Detect which cell encompasses the target text, then output its (x, y) center coordinate. 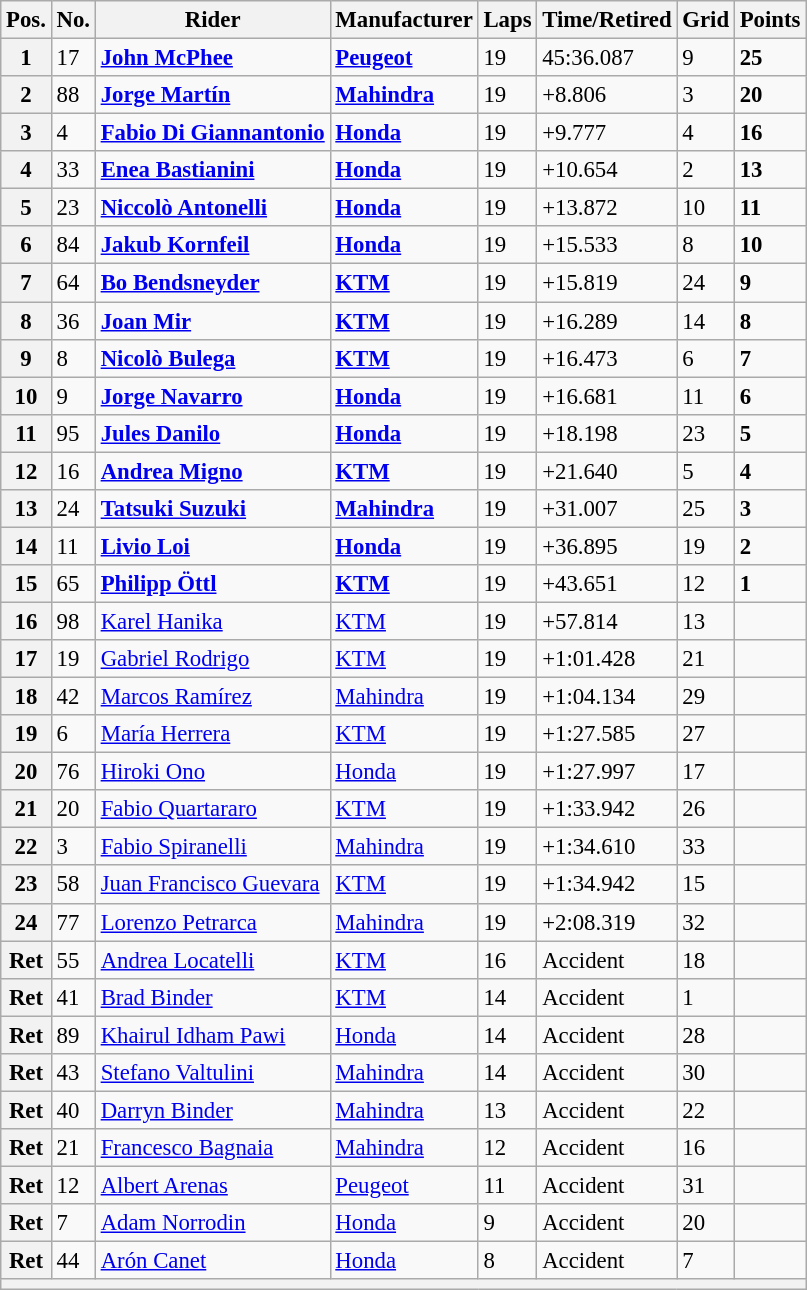
77 (73, 922)
+16.473 (607, 358)
84 (73, 245)
Jakub Kornfeil (212, 245)
Juan Francisco Guevara (212, 885)
Time/Retired (607, 20)
+16.681 (607, 396)
29 (706, 697)
Tatsuki Suzuki (212, 509)
+21.640 (607, 471)
42 (73, 697)
Hiroki Ono (212, 772)
+1:04.134 (607, 697)
41 (73, 997)
26 (706, 809)
40 (73, 1110)
Darryn Binder (212, 1110)
Joan Mir (212, 321)
Laps (508, 20)
Jorge Martín (212, 95)
+18.198 (607, 433)
+43.651 (607, 584)
+9.777 (607, 133)
Karel Hanika (212, 621)
+1:01.428 (607, 659)
María Herrera (212, 734)
Adam Norrodin (212, 1223)
+57.814 (607, 621)
65 (73, 584)
Gabriel Rodrigo (212, 659)
Pos. (26, 20)
Andrea Locatelli (212, 960)
58 (73, 885)
No. (73, 20)
Enea Bastianini (212, 170)
Lorenzo Petrarca (212, 922)
John McPhee (212, 58)
Marcos Ramírez (212, 697)
Rider (212, 20)
+8.806 (607, 95)
36 (73, 321)
+36.895 (607, 546)
Nicolò Bulega (212, 358)
Brad Binder (212, 997)
Jules Danilo (212, 433)
Manufacturer (404, 20)
95 (73, 433)
+13.872 (607, 208)
32 (706, 922)
+1:27.585 (607, 734)
27 (706, 734)
55 (73, 960)
Niccolò Antonelli (212, 208)
Andrea Migno (212, 471)
64 (73, 283)
Bo Bendsneyder (212, 283)
44 (73, 1261)
Albert Arenas (212, 1185)
30 (706, 1073)
+16.289 (607, 321)
Stefano Valtulini (212, 1073)
+15.819 (607, 283)
Khairul Idham Pawi (212, 1035)
Fabio Di Giannantonio (212, 133)
+1:33.942 (607, 809)
+15.533 (607, 245)
43 (73, 1073)
Fabio Quartararo (212, 809)
Philipp Öttl (212, 584)
Grid (706, 20)
Fabio Spiranelli (212, 847)
+1:27.997 (607, 772)
+1:34.610 (607, 847)
Francesco Bagnaia (212, 1148)
98 (73, 621)
Livio Loi (212, 546)
31 (706, 1185)
Jorge Navarro (212, 396)
88 (73, 95)
+2:08.319 (607, 922)
76 (73, 772)
89 (73, 1035)
+1:34.942 (607, 885)
28 (706, 1035)
Points (770, 20)
Arón Canet (212, 1261)
+10.654 (607, 170)
+31.007 (607, 509)
45:36.087 (607, 58)
